Pinpoint the cell where the given text exists, returning its [X, Y] midpoint coordinate. 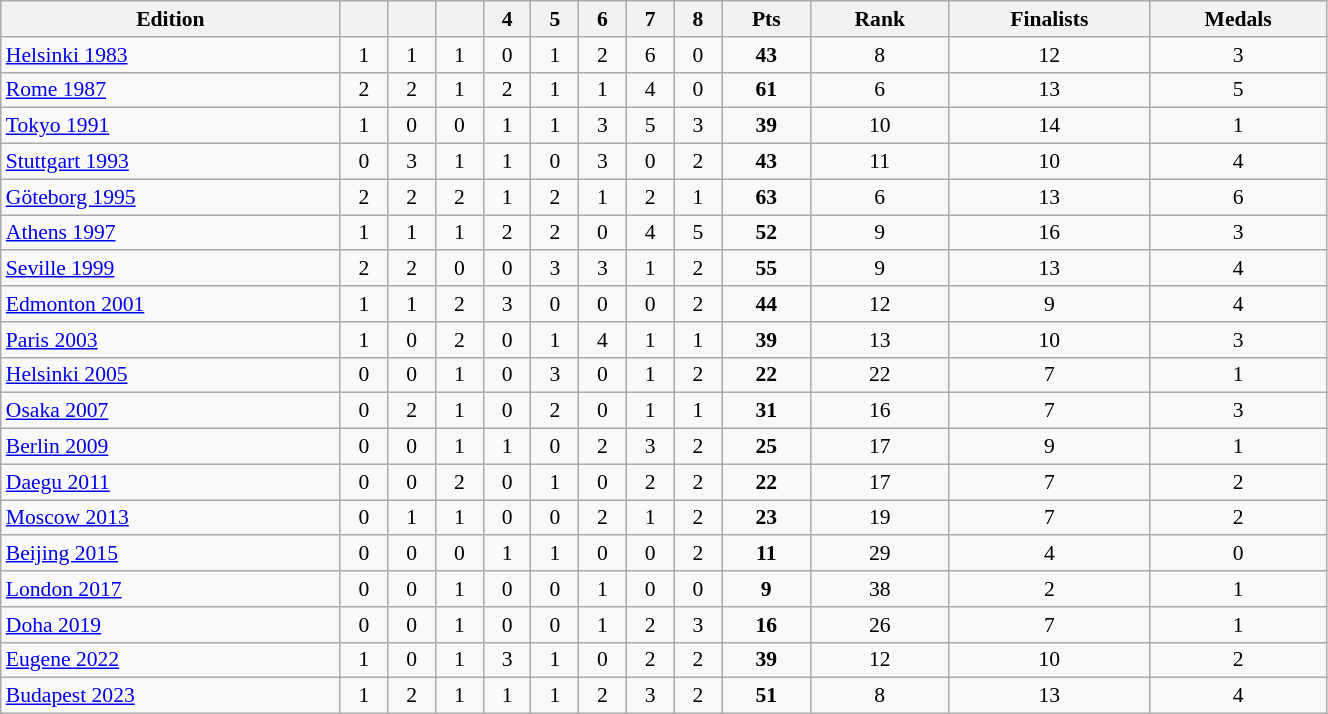
Rome 1987 [170, 90]
Paris 2003 [170, 340]
52 [766, 233]
19 [880, 518]
Beijing 2015 [170, 554]
Budapest 2023 [170, 696]
14 [1050, 126]
London 2017 [170, 589]
25 [766, 447]
Edition [170, 19]
Helsinki 2005 [170, 375]
Medals [1238, 19]
Finalists [1050, 19]
38 [880, 589]
29 [880, 554]
Tokyo 1991 [170, 126]
Berlin 2009 [170, 447]
51 [766, 696]
Osaka 2007 [170, 411]
26 [880, 625]
Pts [766, 19]
61 [766, 90]
Helsinki 1983 [170, 55]
Rank [880, 19]
Eugene 2022 [170, 660]
Edmonton 2001 [170, 304]
Göteborg 1995 [170, 197]
Doha 2019 [170, 625]
Stuttgart 1993 [170, 162]
Seville 1999 [170, 269]
55 [766, 269]
31 [766, 411]
Daegu 2011 [170, 482]
63 [766, 197]
Athens 1997 [170, 233]
23 [766, 518]
44 [766, 304]
Moscow 2013 [170, 518]
